Provide the [X, Y] coordinate of the cell's center where the given text is located.  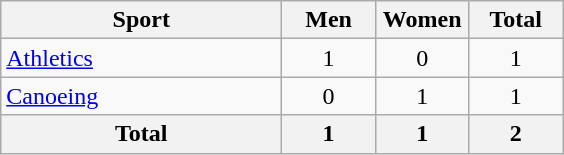
Athletics [142, 58]
Canoeing [142, 96]
Women [422, 20]
Men [329, 20]
2 [516, 134]
Sport [142, 20]
